For the text-containing cell, return its midpoint in (X, Y) coordinate format. 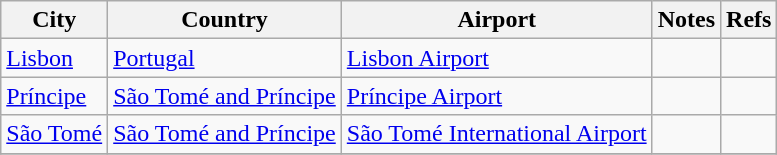
Príncipe Airport (496, 96)
São Tomé International Airport (496, 134)
Country (225, 20)
Refs (749, 20)
City (54, 20)
Lisbon (54, 58)
São Tomé (54, 134)
Príncipe (54, 96)
Notes (686, 20)
Airport (496, 20)
Portugal (225, 58)
Lisbon Airport (496, 58)
